Pinpoint the cell where the given text exists, returning its [x, y] midpoint coordinate. 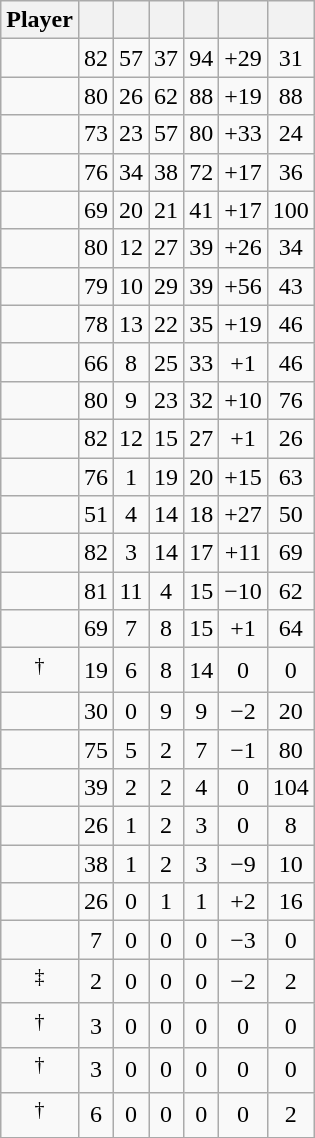
29 [166, 286]
72 [202, 172]
22 [166, 324]
+27 [244, 515]
−10 [244, 591]
63 [290, 477]
Player [40, 20]
25 [166, 362]
21 [166, 210]
+15 [244, 477]
36 [290, 172]
−9 [244, 864]
17 [202, 553]
64 [290, 629]
18 [202, 515]
‡ [40, 982]
+10 [244, 400]
30 [96, 711]
51 [96, 515]
31 [290, 58]
5 [132, 749]
−1 [244, 749]
100 [290, 210]
35 [202, 324]
+33 [244, 134]
11 [132, 591]
−3 [244, 940]
94 [202, 58]
32 [202, 400]
24 [290, 134]
37 [166, 58]
79 [96, 286]
+2 [244, 902]
33 [202, 362]
43 [290, 286]
78 [96, 324]
13 [132, 324]
+56 [244, 286]
66 [96, 362]
16 [290, 902]
73 [96, 134]
41 [202, 210]
+29 [244, 58]
50 [290, 515]
104 [290, 787]
81 [96, 591]
+26 [244, 248]
75 [96, 749]
+11 [244, 553]
